Scan for the cell matching the given text and deliver its [x, y] coordinate at center. 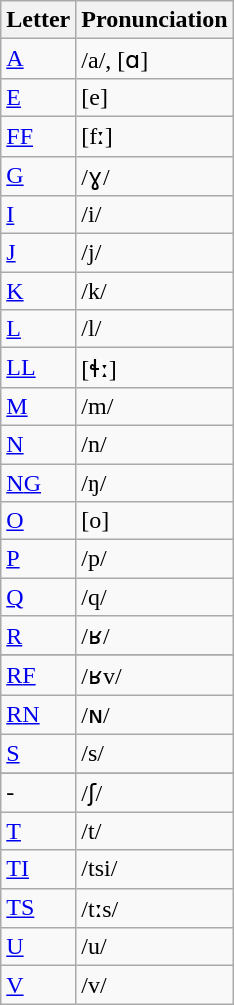
/q/ [154, 597]
/p/ [154, 559]
TI [38, 869]
/a/, [ɑ] [154, 59]
/l/ [154, 329]
/k/ [154, 291]
Letter [38, 20]
P [38, 559]
L [38, 329]
V [38, 985]
/ɴ/ [154, 715]
/j/ [154, 253]
FF [38, 136]
Pronunciation [154, 20]
O [38, 521]
/tsi/ [154, 869]
RN [38, 715]
/s/ [154, 753]
NG [38, 483]
[o] [154, 521]
/i/ [154, 215]
[ɬː] [154, 368]
S [38, 753]
N [38, 444]
/ʁ/ [154, 636]
[e] [154, 97]
/ɣ/ [154, 176]
/t/ [154, 831]
/tːs/ [154, 908]
A [38, 59]
G [38, 176]
/ʃ/ [154, 792]
/n/ [154, 444]
T [38, 831]
Q [38, 597]
K [38, 291]
/m/ [154, 406]
LL [38, 368]
TS [38, 908]
J [38, 253]
RF [38, 675]
- [38, 792]
U [38, 947]
/v/ [154, 985]
M [38, 406]
[fː] [154, 136]
/ŋ/ [154, 483]
E [38, 97]
/u/ [154, 947]
/ʁv/ [154, 675]
R [38, 636]
I [38, 215]
